Find where the given text appears and provide that cell's center as (x, y) coordinate. 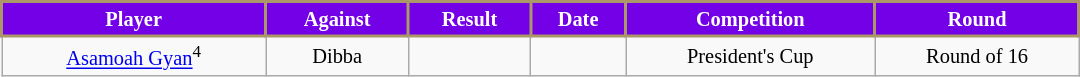
Asamoah Gyan4 (134, 56)
Competition (750, 18)
Round (977, 18)
Player (134, 18)
Date (578, 18)
President's Cup (750, 56)
Against (338, 18)
Result (470, 18)
Dibba (338, 56)
Round of 16 (977, 56)
